Identify which cell holds the provided text, then report its (X, Y) central coordinate. 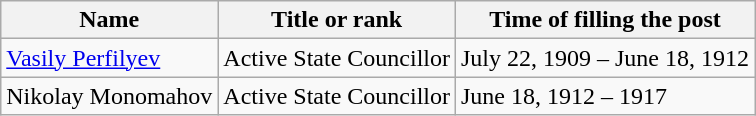
June 18, 1912 – 1917 (604, 96)
Nikolay Monomahov (110, 96)
Name (110, 20)
Time of filling the post (604, 20)
Vasily Perfilyev (110, 58)
July 22, 1909 – June 18, 1912 (604, 58)
Title or rank (337, 20)
